Return the (X, Y) coordinate for the center point of the cell that contains the specified text.  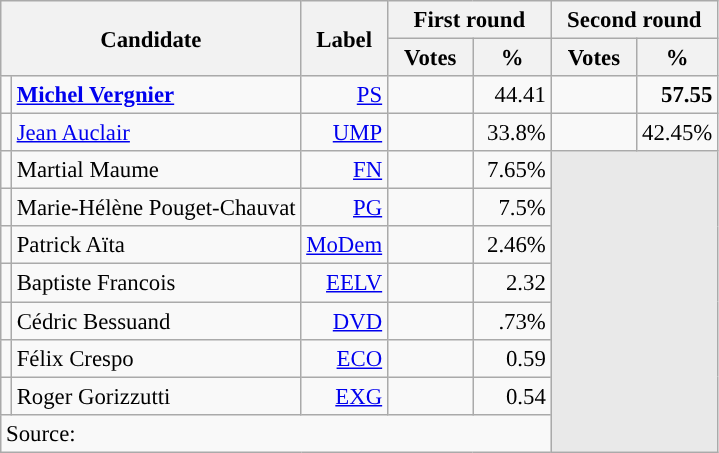
EELV (344, 283)
7.5% (512, 208)
42.45% (678, 133)
Roger Gorizzutti (156, 396)
44.41 (512, 95)
Source: (360, 433)
0.54 (512, 396)
PG (344, 208)
PS (344, 95)
Félix Crespo (156, 358)
Marie-Hélène Pouget-Chauvat (156, 208)
57.55 (678, 95)
DVD (344, 321)
Label (344, 38)
Candidate (151, 38)
MoDem (344, 245)
7.65% (512, 170)
Patrick Aïta (156, 245)
.73% (512, 321)
33.8% (512, 133)
First round (469, 20)
ECO (344, 358)
2.46% (512, 245)
Baptiste Francois (156, 283)
FN (344, 170)
0.59 (512, 358)
2.32 (512, 283)
Michel Vergnier (156, 95)
EXG (344, 396)
Cédric Bessuand (156, 321)
Martial Maume (156, 170)
Second round (634, 20)
UMP (344, 133)
Jean Auclair (156, 133)
